Scan for the cell matching the given text and deliver its (X, Y) coordinate at center. 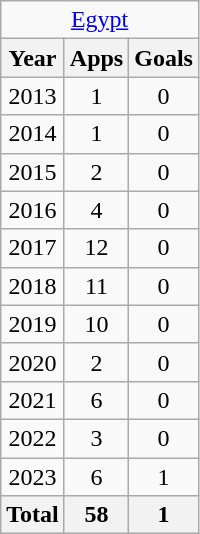
2015 (33, 172)
10 (96, 324)
2017 (33, 248)
Year (33, 58)
2014 (33, 134)
2013 (33, 96)
Total (33, 515)
3 (96, 438)
Apps (96, 58)
Egypt (100, 20)
11 (96, 286)
Goals (164, 58)
2019 (33, 324)
12 (96, 248)
2018 (33, 286)
2016 (33, 210)
4 (96, 210)
2022 (33, 438)
2020 (33, 362)
58 (96, 515)
2021 (33, 400)
2023 (33, 477)
